Determine the (x, y) coordinate at the center of the cell enclosing the given text.  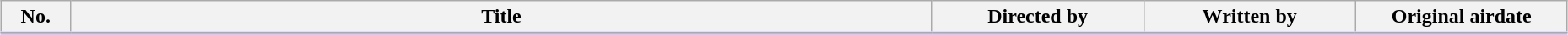
No. (35, 17)
Title (501, 17)
Directed by (1038, 17)
Original airdate (1462, 17)
Written by (1249, 17)
